Identify which cell holds the provided text, then report its [x, y] central coordinate. 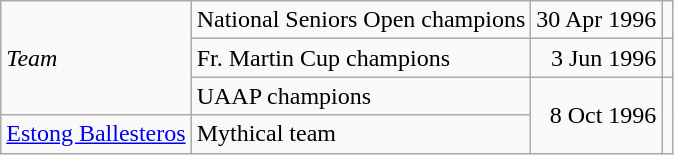
UAAP champions [361, 96]
National Seniors Open champions [361, 20]
Fr. Martin Cup champions [361, 58]
8 Oct 1996 [596, 115]
3 Jun 1996 [596, 58]
Mythical team [361, 134]
Estong Ballesteros [96, 134]
30 Apr 1996 [596, 20]
Team [96, 58]
